Determine the [x, y] coordinate at the center of the cell enclosing the given text.  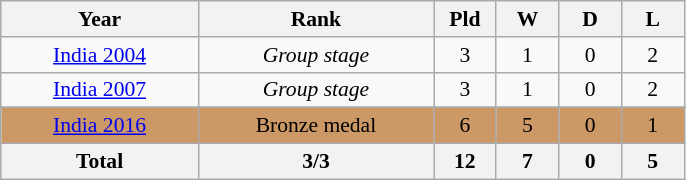
W [528, 19]
Year [100, 19]
6 [466, 126]
India 2004 [100, 55]
7 [528, 162]
3/3 [316, 162]
12 [466, 162]
Pld [466, 19]
India 2007 [100, 90]
India 2016 [100, 126]
Bronze medal [316, 126]
Rank [316, 19]
Total [100, 162]
D [590, 19]
L [652, 19]
